Output the [x, y] coordinate of the center of the cell containing the given text.  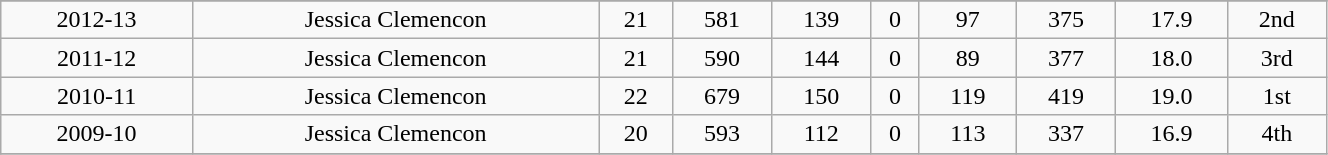
679 [722, 96]
593 [722, 134]
2010-11 [97, 96]
20 [636, 134]
375 [1066, 20]
377 [1066, 58]
150 [822, 96]
22 [636, 96]
89 [968, 58]
2011-12 [97, 58]
139 [822, 20]
119 [968, 96]
144 [822, 58]
19.0 [1172, 96]
18.0 [1172, 58]
590 [722, 58]
1st [1276, 96]
97 [968, 20]
17.9 [1172, 20]
2nd [1276, 20]
419 [1066, 96]
337 [1066, 134]
113 [968, 134]
581 [722, 20]
3rd [1276, 58]
112 [822, 134]
2009-10 [97, 134]
16.9 [1172, 134]
2012-13 [97, 20]
4th [1276, 134]
